Find where the given text appears and provide that cell's center as (x, y) coordinate. 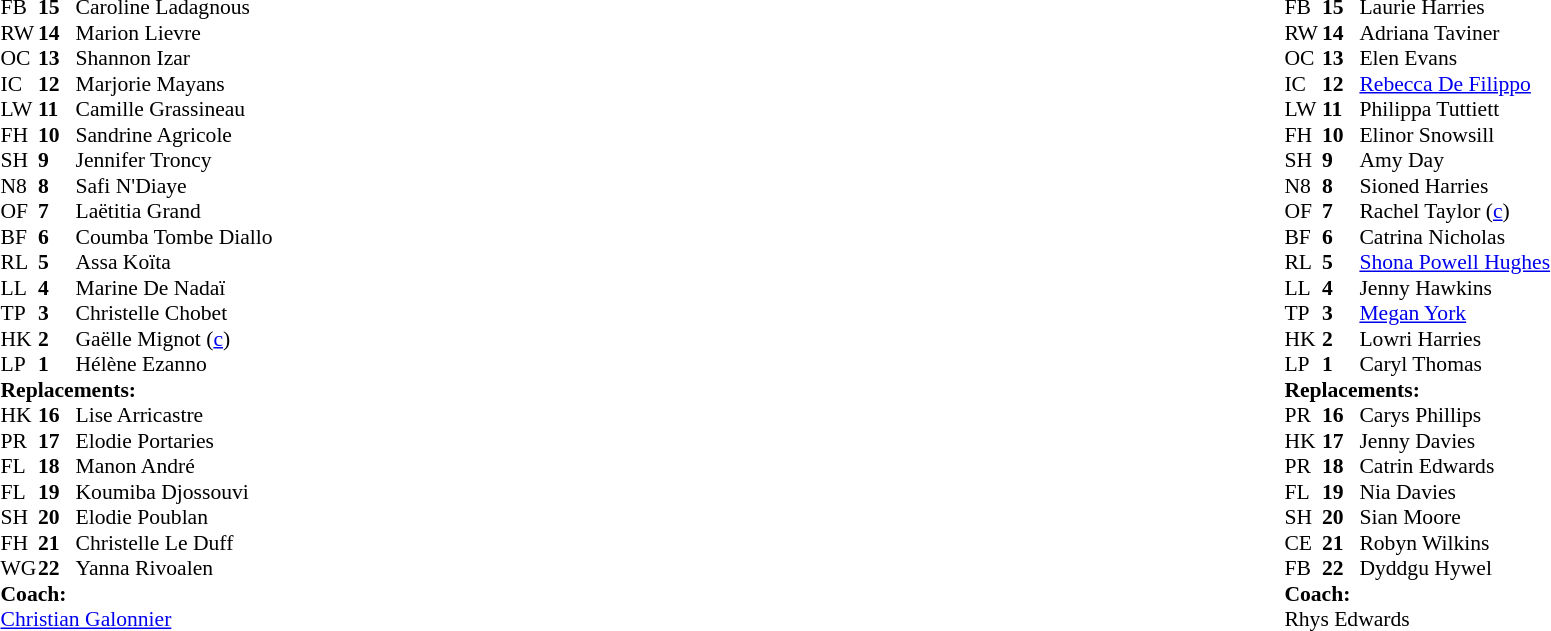
Laëtitia Grand (174, 211)
FB (1303, 569)
Amy Day (1454, 161)
Rebecca De Filippo (1454, 84)
Gaëlle Mignot (c) (174, 339)
Coumba Tombe Diallo (174, 237)
Christelle Chobet (174, 313)
Catrin Edwards (1454, 467)
Hélène Ezanno (174, 365)
Elinor Snowsill (1454, 135)
Robyn Wilkins (1454, 543)
Jenny Hawkins (1454, 288)
Caryl Thomas (1454, 365)
Lowri Harries (1454, 339)
Elodie Portaries (174, 441)
Lise Arricastre (174, 415)
Nia Davies (1454, 492)
Assa Koïta (174, 263)
Elodie Poublan (174, 517)
WG (19, 569)
Sioned Harries (1454, 186)
Adriana Taviner (1454, 33)
Yanna Rivoalen (174, 569)
Christelle Le Duff (174, 543)
Marine De Nadaï (174, 288)
Sian Moore (1454, 517)
Safi N'Diaye (174, 186)
Elen Evans (1454, 59)
Marion Lievre (174, 33)
Jenny Davies (1454, 441)
Jennifer Troncy (174, 161)
Rachel Taylor (c) (1454, 211)
Camille Grassineau (174, 109)
Catrina Nicholas (1454, 237)
Dyddgu Hywel (1454, 569)
Sandrine Agricole (174, 135)
Carys Phillips (1454, 415)
Marjorie Mayans (174, 84)
Shannon Izar (174, 59)
Megan York (1454, 313)
Shona Powell Hughes (1454, 263)
CE (1303, 543)
Philippa Tuttiett (1454, 109)
Koumiba Djossouvi (174, 492)
Manon André (174, 467)
